From the cell containing the given text, extract its center point as (x, y) coordinate. 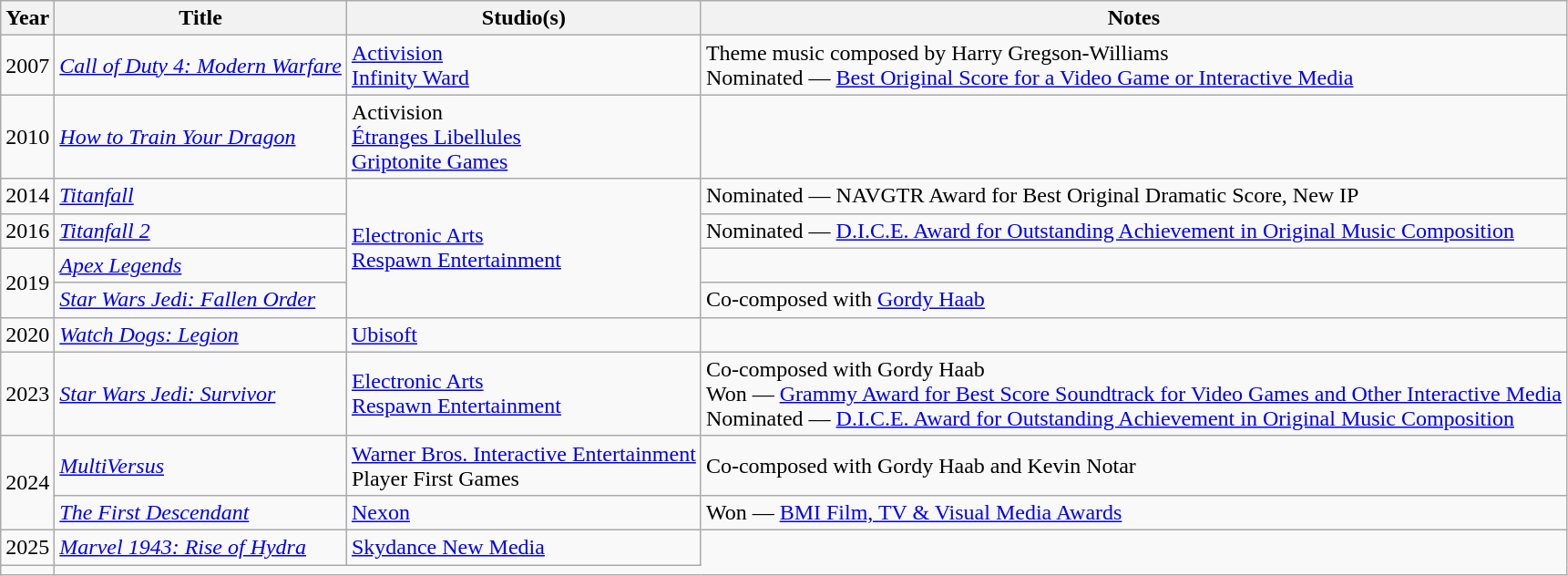
Titanfall 2 (200, 231)
Watch Dogs: Legion (200, 334)
Theme music composed by Harry Gregson-WilliamsNominated — Best Original Score for a Video Game or Interactive Media (1133, 66)
2019 (27, 283)
ActivisionInfinity Ward (523, 66)
Title (200, 18)
2016 (27, 231)
Notes (1133, 18)
2007 (27, 66)
Skydance New Media (523, 547)
Titanfall (200, 196)
Marvel 1943: Rise of Hydra (200, 547)
MultiVersus (200, 465)
How to Train Your Dragon (200, 137)
Ubisoft (523, 334)
2023 (27, 394)
Star Wars Jedi: Survivor (200, 394)
Nexon (523, 512)
Nominated — NAVGTR Award for Best Original Dramatic Score, New IP (1133, 196)
2024 (27, 483)
Year (27, 18)
ActivisionÉtranges LibellulesGriptonite Games (523, 137)
Won — BMI Film, TV & Visual Media Awards (1133, 512)
Warner Bros. Interactive EntertainmentPlayer First Games (523, 465)
Star Wars Jedi: Fallen Order (200, 300)
2010 (27, 137)
2025 (27, 547)
Studio(s) (523, 18)
2014 (27, 196)
Nominated — D.I.C.E. Award for Outstanding Achievement in Original Music Composition (1133, 231)
Apex Legends (200, 265)
2020 (27, 334)
The First Descendant (200, 512)
Call of Duty 4: Modern Warfare (200, 66)
Co-composed with Gordy Haab and Kevin Notar (1133, 465)
Co-composed with Gordy Haab (1133, 300)
